Search for the cell housing the specified text and yield its [X, Y] center coordinate. 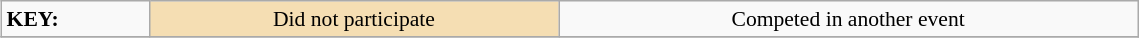
KEY: [76, 19]
Did not participate [354, 19]
Competed in another event [848, 19]
